Find where the given text appears and provide that cell's center as (X, Y) coordinate. 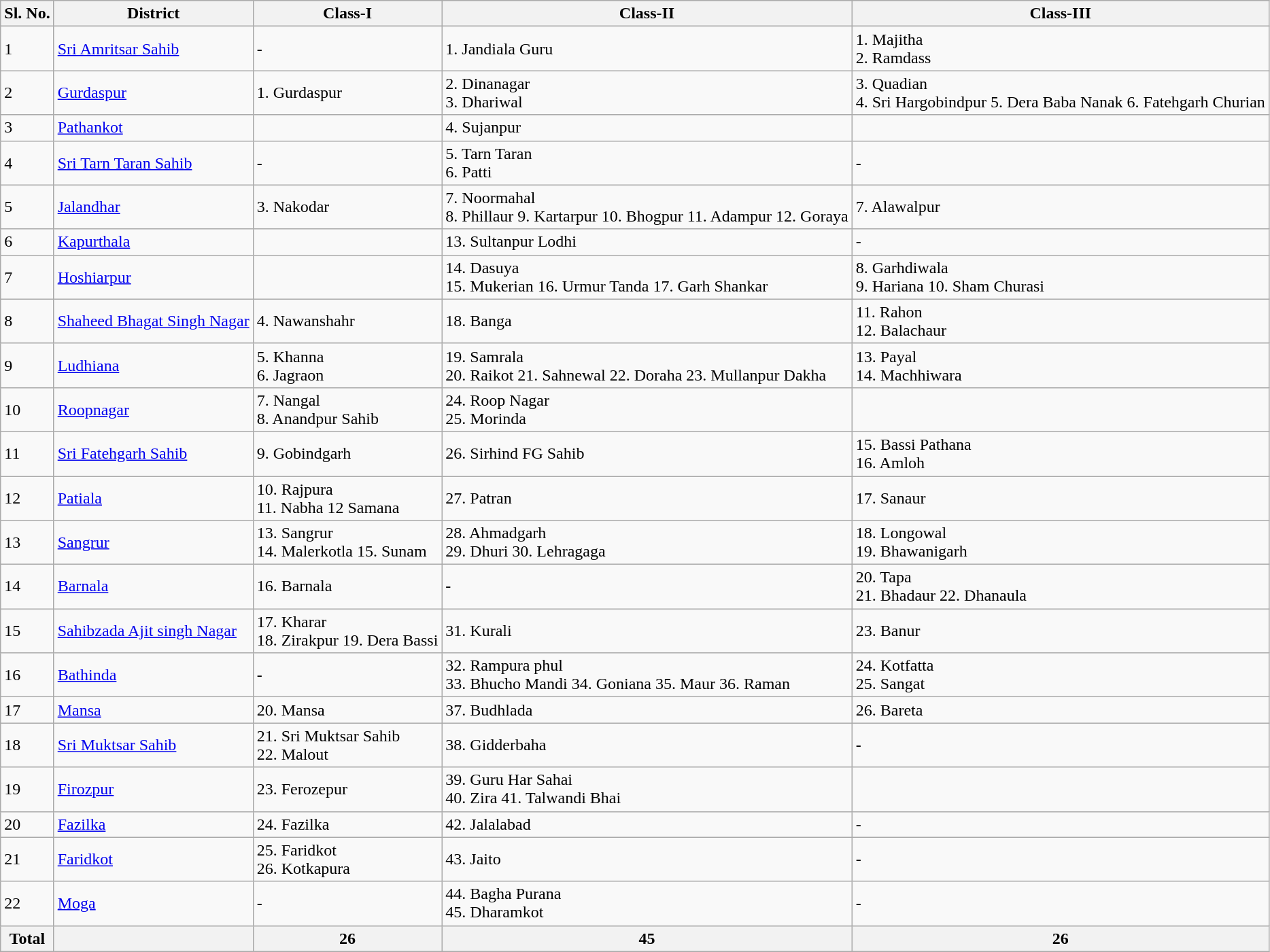
22 (27, 904)
Sl. No. (27, 14)
1. Majitha2. Ramdass (1061, 49)
7 (27, 277)
Sahibzada Ajit singh Nagar (154, 631)
13 (27, 542)
Jalandhar (154, 207)
23. Ferozepur (347, 790)
Patiala (154, 497)
4. Sujanpur (647, 128)
5. Tarn Taran6. Patti (647, 163)
26. Bareta (1061, 710)
Firozpur (154, 790)
24. Roop Nagar25. Morinda (647, 409)
Ludhiana (154, 366)
23. Banur (1061, 631)
7. Noormahal8. Phillaur 9. Kartarpur 10. Bhogpur 11. Adampur 12. Goraya (647, 207)
Class-III (1061, 14)
16 (27, 675)
26. Sirhind FG Sahib (647, 454)
24. Kotfatta25. Sangat (1061, 675)
20. Mansa (347, 710)
Pathankot (154, 128)
Total (27, 938)
7. Alawalpur (1061, 207)
Mansa (154, 710)
18. Longowal19. Bhawanigarh (1061, 542)
3. Nakodar (347, 207)
17 (27, 710)
9 (27, 366)
5. Khanna6. Jagraon (347, 366)
12 (27, 497)
Gurdaspur (154, 92)
Kapurthala (154, 242)
32. Rampura phul33. Bhucho Mandi 34. Goniana 35. Maur 36. Raman (647, 675)
38. Gidderbaha (647, 745)
10 (27, 409)
5 (27, 207)
Moga (154, 904)
11 (27, 454)
1. Jandiala Guru (647, 49)
Sri Amritsar Sahib (154, 49)
20 (27, 824)
11. Rahon12. Balachaur (1061, 321)
Roopnagar (154, 409)
Hoshiarpur (154, 277)
10. Rajpura11. Nabha 12 Samana (347, 497)
21. Sri Muktsar Sahib22. Malout (347, 745)
27. Patran (647, 497)
Fazilka (154, 824)
24. Fazilka (347, 824)
Sri Muktsar Sahib (154, 745)
4. Nawanshahr (347, 321)
4 (27, 163)
16. Barnala (347, 587)
45 (647, 938)
17. Sanaur (1061, 497)
2. Dinanagar3. Dhariwal (647, 92)
39. Guru Har Sahai40. Zira 41. Talwandi Bhai (647, 790)
37. Budhlada (647, 710)
Faridkot (154, 859)
25. Faridkot26. Kotkapura (347, 859)
42. Jalalabad (647, 824)
Shaheed Bhagat Singh Nagar (154, 321)
3 (27, 128)
9. Gobindgarh (347, 454)
28. Ahmadgarh29. Dhuri 30. Lehragaga (647, 542)
15 (27, 631)
19 (27, 790)
13. Payal14. Machhiwara (1061, 366)
Sri Fatehgarh Sahib (154, 454)
8 (27, 321)
Sri Tarn Taran Sahib (154, 163)
17. Kharar18. Zirakpur 19. Dera Bassi (347, 631)
2 (27, 92)
15. Bassi Pathana16. Amloh (1061, 454)
14. Dasuya15. Mukerian 16. Urmur Tanda 17. Garh Shankar (647, 277)
Class-II (647, 14)
3. Quadian4. Sri Hargobindpur 5. Dera Baba Nanak 6. Fatehgarh Churian (1061, 92)
13. Sangrur14. Malerkotla 15. Sunam (347, 542)
18. Banga (647, 321)
18 (27, 745)
District (154, 14)
Class-I (347, 14)
14 (27, 587)
7. Nangal8. Anandpur Sahib (347, 409)
Sangrur (154, 542)
31. Kurali (647, 631)
1 (27, 49)
44. Bagha Purana45. Dharamkot (647, 904)
8. Garhdiwala9. Hariana 10. Sham Churasi (1061, 277)
19. Samrala20. Raikot 21. Sahnewal 22. Doraha 23. Mullanpur Dakha (647, 366)
13. Sultanpur Lodhi (647, 242)
6 (27, 242)
20. Tapa21. Bhadaur 22. Dhanaula (1061, 587)
43. Jaito (647, 859)
Barnala (154, 587)
21 (27, 859)
Bathinda (154, 675)
1. Gurdaspur (347, 92)
